Return (X, Y) of the center of cell containing provided text 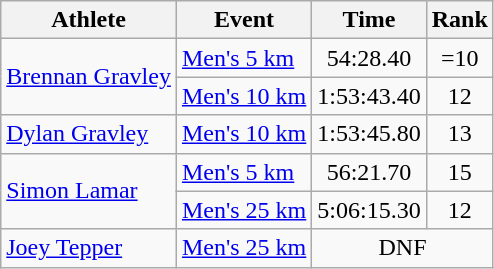
15 (460, 172)
56:21.70 (369, 172)
Brennan Gravley (89, 77)
5:06:15.30 (369, 210)
DNF (403, 248)
=10 (460, 58)
Simon Lamar (89, 191)
13 (460, 134)
Joey Tepper (89, 248)
Rank (460, 20)
Event (244, 20)
Time (369, 20)
Athlete (89, 20)
Dylan Gravley (89, 134)
54:28.40 (369, 58)
1:53:43.40 (369, 96)
1:53:45.80 (369, 134)
